Capture the cell that displays the provided text and extract its (X, Y) central coordinate. 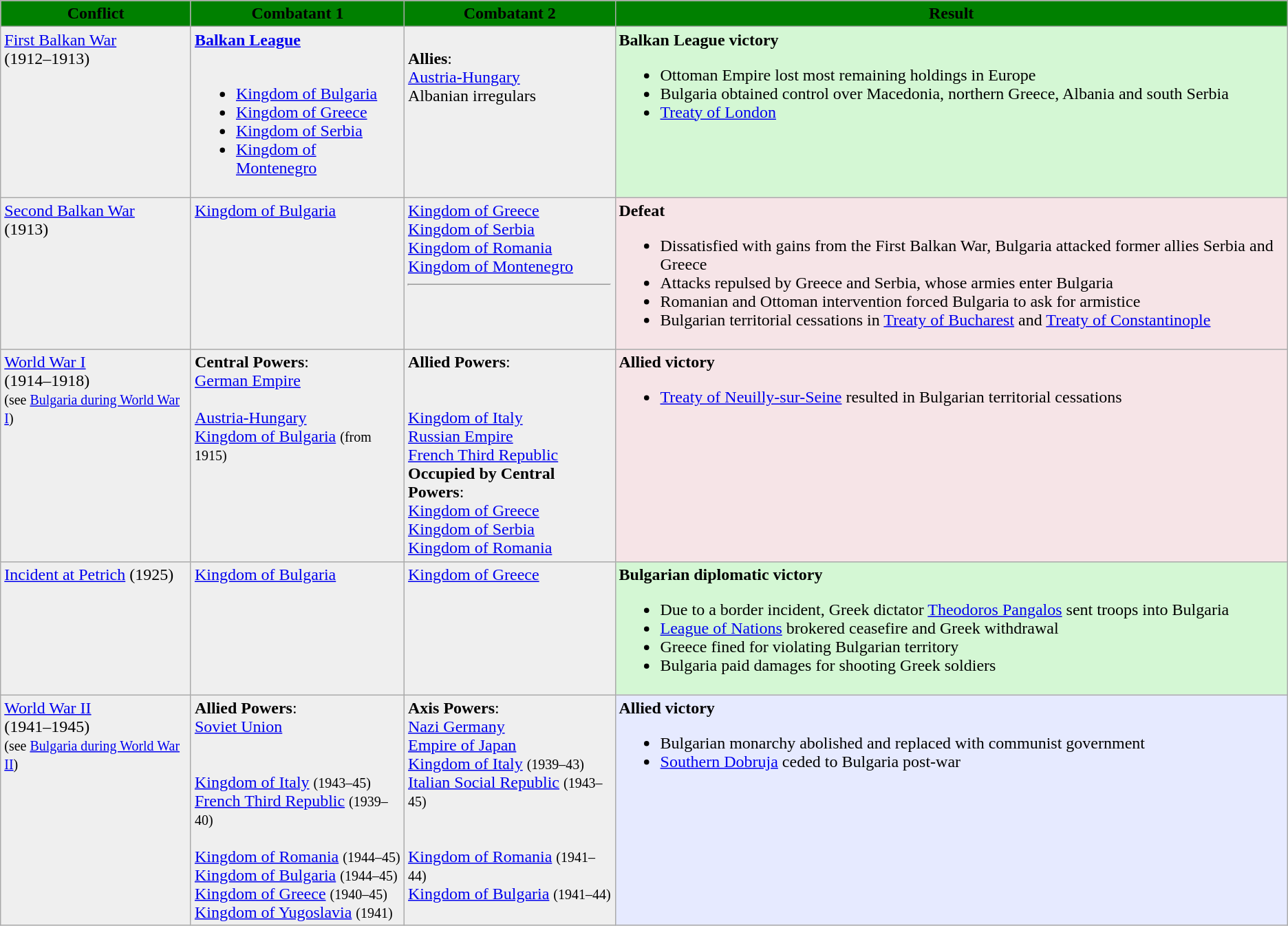
Allied victoryTreaty of Neuilly-sur-Seine resulted in Bulgarian territorial cessations (951, 455)
Allies: Austria-Hungary Albanian irregulars (510, 112)
Combatant 1 (297, 14)
Incident at Petrich (1925) (96, 628)
Result (951, 14)
Combatant 2 (510, 14)
Allied victoryBulgarian monarchy abolished and replaced with communist governmentSouthern Dobruja ceded to Bulgaria post-war (951, 810)
Central Powers: German Empire Austria-Hungary Kingdom of Bulgaria (from 1915) (297, 455)
Second Balkan War(1913) (96, 274)
Balkan League Kingdom of Bulgaria Kingdom of Greece Kingdom of Serbia Kingdom of Montenegro (297, 112)
Kingdom of Greece (510, 628)
First Balkan War(1912–1913) (96, 112)
World War I(1914–1918)(see Bulgaria during World War I) (96, 455)
Kingdom of Greece Kingdom of Serbia Kingdom of Romania Kingdom of Montenegro (510, 274)
World War II (1941–1945)(see Bulgaria during World War II) (96, 810)
Conflict (96, 14)
